Provide the [X, Y] coordinate of the cell's center where the given text is located.  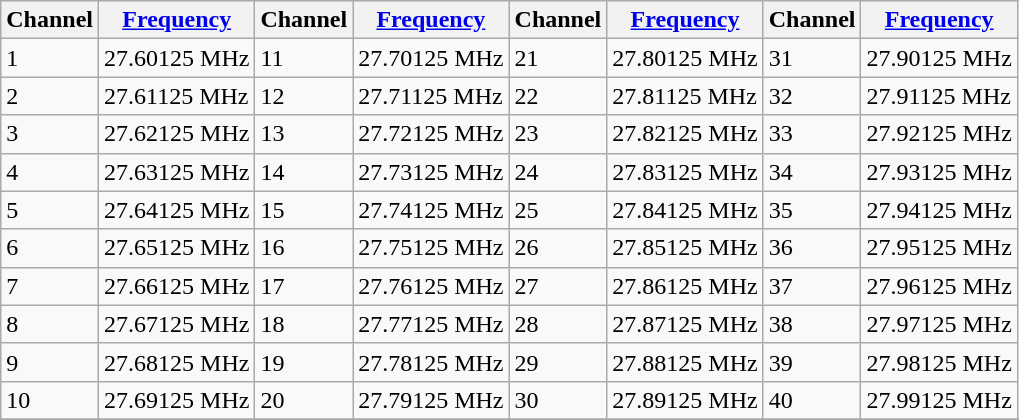
6 [50, 248]
26 [558, 248]
27.62125 MHz [177, 134]
27.74125 MHz [431, 210]
27.72125 MHz [431, 134]
39 [812, 362]
30 [558, 400]
27.97125 MHz [939, 324]
27 [558, 286]
27.99125 MHz [939, 400]
27.93125 MHz [939, 172]
27.96125 MHz [939, 286]
27.66125 MHz [177, 286]
27.76125 MHz [431, 286]
27.69125 MHz [177, 400]
11 [304, 58]
37 [812, 286]
27.81125 MHz [685, 96]
29 [558, 362]
17 [304, 286]
31 [812, 58]
27.84125 MHz [685, 210]
27.68125 MHz [177, 362]
27.60125 MHz [177, 58]
27.89125 MHz [685, 400]
12 [304, 96]
27.86125 MHz [685, 286]
21 [558, 58]
27.65125 MHz [177, 248]
27.90125 MHz [939, 58]
27.85125 MHz [685, 248]
7 [50, 286]
27.77125 MHz [431, 324]
32 [812, 96]
27.83125 MHz [685, 172]
1 [50, 58]
22 [558, 96]
10 [50, 400]
16 [304, 248]
27.79125 MHz [431, 400]
27.88125 MHz [685, 362]
40 [812, 400]
27.78125 MHz [431, 362]
24 [558, 172]
27.70125 MHz [431, 58]
5 [50, 210]
28 [558, 324]
27.61125 MHz [177, 96]
20 [304, 400]
36 [812, 248]
23 [558, 134]
33 [812, 134]
18 [304, 324]
8 [50, 324]
27.94125 MHz [939, 210]
27.63125 MHz [177, 172]
13 [304, 134]
27.75125 MHz [431, 248]
27.71125 MHz [431, 96]
27.80125 MHz [685, 58]
34 [812, 172]
9 [50, 362]
27.92125 MHz [939, 134]
27.82125 MHz [685, 134]
19 [304, 362]
35 [812, 210]
27.64125 MHz [177, 210]
27.73125 MHz [431, 172]
3 [50, 134]
27.91125 MHz [939, 96]
27.95125 MHz [939, 248]
2 [50, 96]
4 [50, 172]
38 [812, 324]
14 [304, 172]
27.67125 MHz [177, 324]
27.87125 MHz [685, 324]
27.98125 MHz [939, 362]
15 [304, 210]
25 [558, 210]
